Extract the (X, Y) coordinate from the center of the cell holding the provided text.  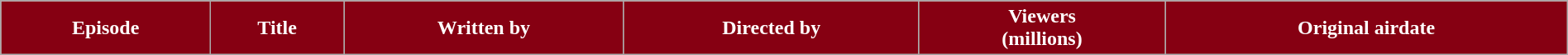
Episode (106, 28)
Written by (485, 28)
Viewers(millions) (1042, 28)
Original airdate (1366, 28)
Directed by (771, 28)
Title (278, 28)
